Find where the given text appears and provide that cell's center as [x, y] coordinate. 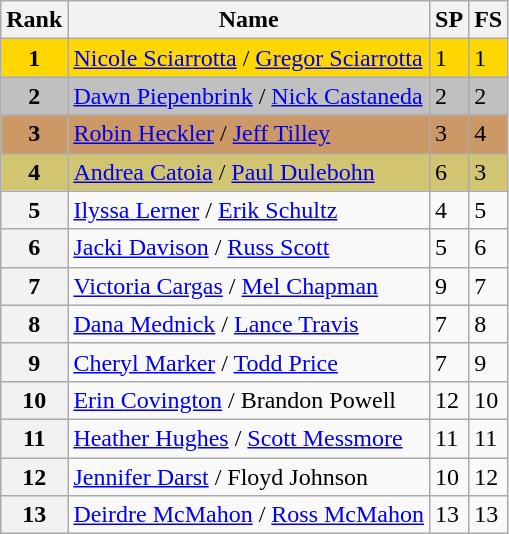
Name [249, 20]
Nicole Sciarrotta / Gregor Sciarrotta [249, 58]
Andrea Catoia / Paul Dulebohn [249, 172]
Deirdre McMahon / Ross McMahon [249, 515]
Ilyssa Lerner / Erik Schultz [249, 210]
Robin Heckler / Jeff Tilley [249, 134]
Dana Mednick / Lance Travis [249, 324]
Jennifer Darst / Floyd Johnson [249, 477]
FS [488, 20]
Dawn Piepenbrink / Nick Castaneda [249, 96]
SP [450, 20]
Erin Covington / Brandon Powell [249, 400]
Jacki Davison / Russ Scott [249, 248]
Cheryl Marker / Todd Price [249, 362]
Victoria Cargas / Mel Chapman [249, 286]
Rank [34, 20]
Heather Hughes / Scott Messmore [249, 438]
